Output the [x, y] coordinate of the center of the cell containing the given text.  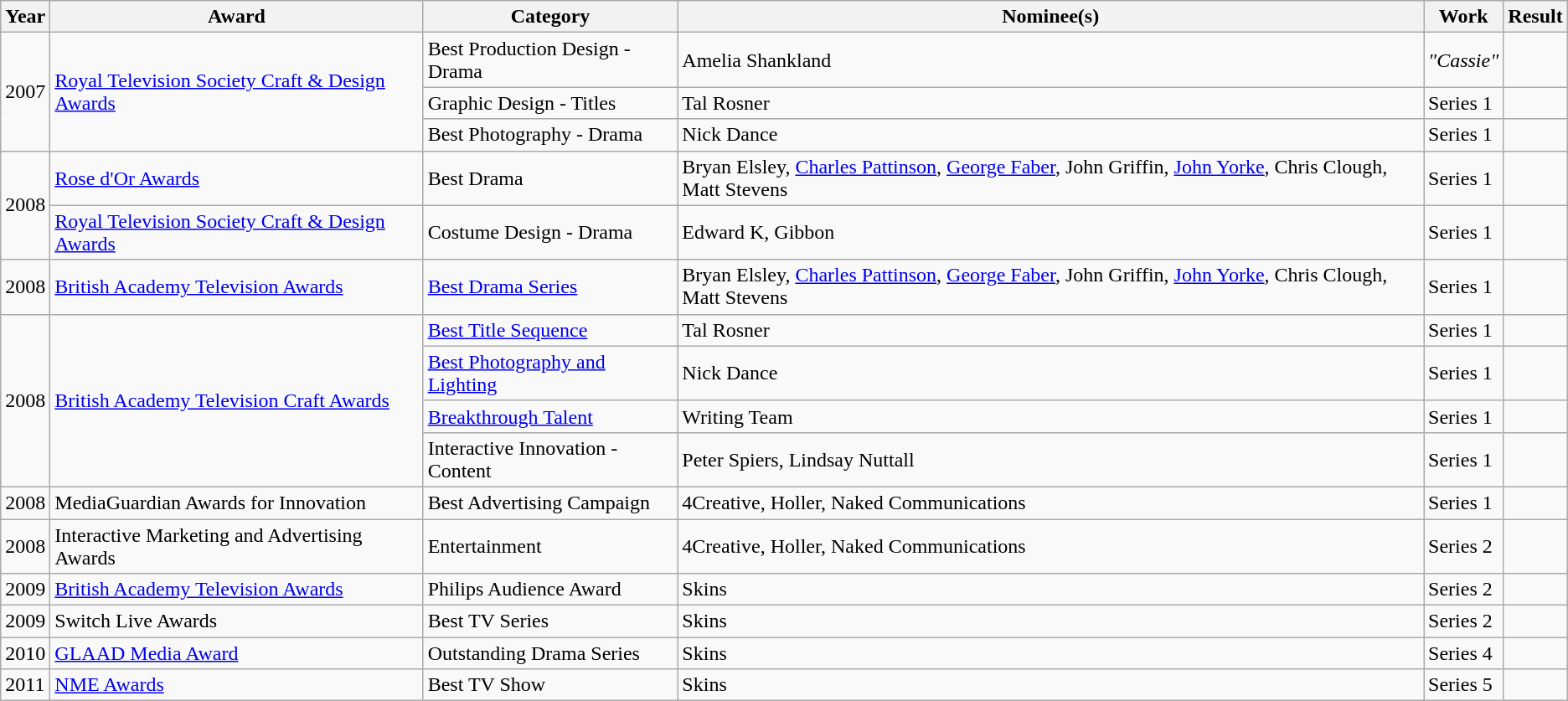
Switch Live Awards [236, 621]
Interactive Innovation - Content [550, 459]
Series 5 [1464, 685]
Entertainment [550, 546]
Series 4 [1464, 653]
Nominee(s) [1050, 17]
Best TV Show [550, 685]
Philips Audience Award [550, 590]
MediaGuardian Awards for Innovation [236, 503]
Category [550, 17]
Rose d'Or Awards [236, 178]
2010 [25, 653]
Work [1464, 17]
Best Advertising Campaign [550, 503]
GLAAD Media Award [236, 653]
Breakthrough Talent [550, 416]
"Cassie" [1464, 60]
Best Photography and Lighting [550, 374]
Best Production Design - Drama [550, 60]
2011 [25, 685]
2007 [25, 92]
Best Drama Series [550, 286]
Year [25, 17]
Peter Spiers, Lindsay Nuttall [1050, 459]
Graphic Design - Titles [550, 103]
NME Awards [236, 685]
Writing Team [1050, 416]
Result [1535, 17]
Best Photography - Drama [550, 135]
Best Drama [550, 178]
Best Title Sequence [550, 330]
Outstanding Drama Series [550, 653]
Amelia Shankland [1050, 60]
Edward K, Gibbon [1050, 233]
Interactive Marketing and Advertising Awards [236, 546]
British Academy Television Craft Awards [236, 400]
Award [236, 17]
Costume Design - Drama [550, 233]
Best TV Series [550, 621]
